Return the [X, Y] coordinate for the center point of the cell that contains the specified text.  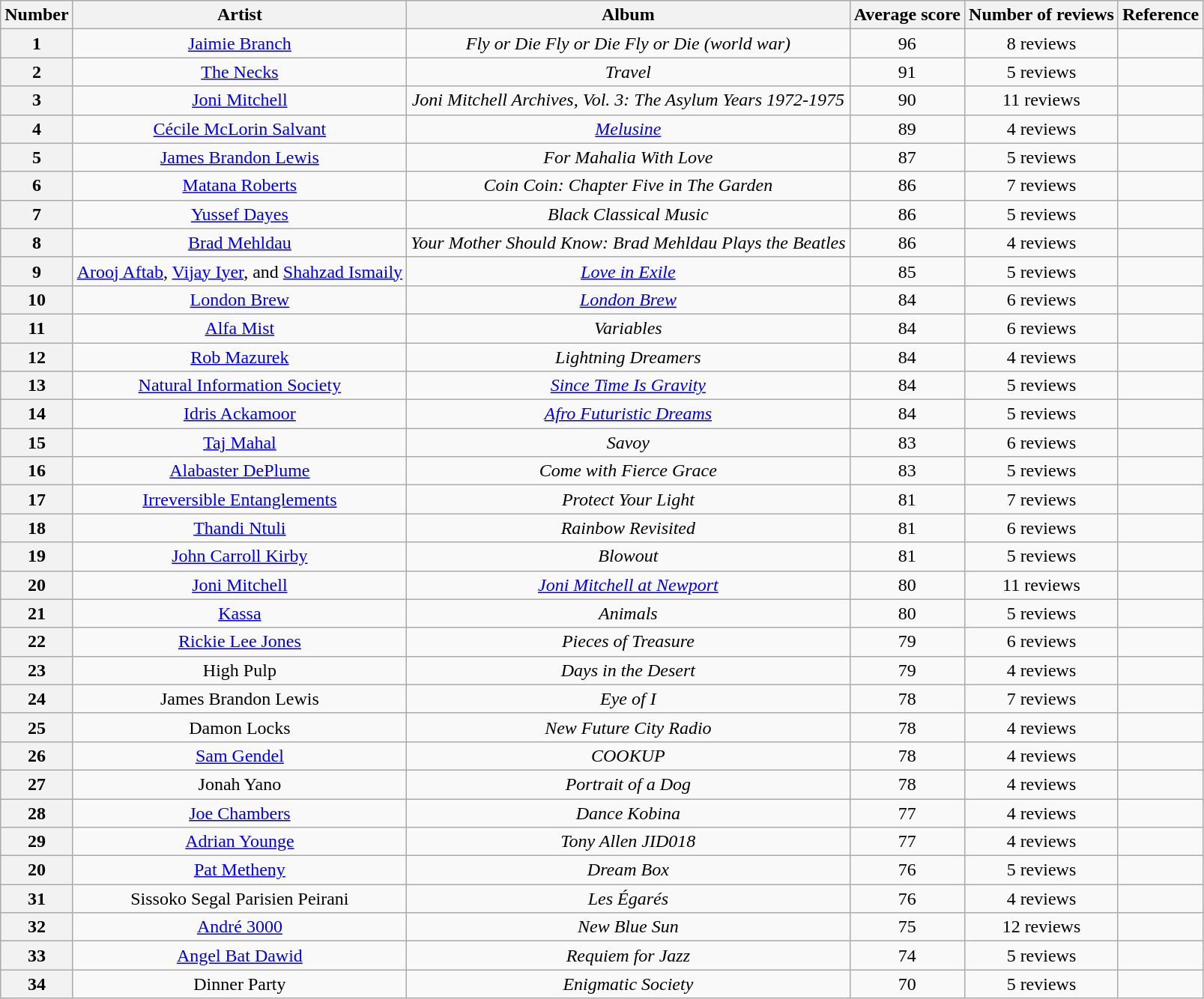
11 [37, 328]
9 [37, 271]
15 [37, 443]
10 [37, 300]
Jaimie Branch [240, 43]
Joni Mitchell at Newport [628, 585]
1 [37, 43]
Les Égarés [628, 899]
8 [37, 243]
Cécile McLorin Salvant [240, 129]
18 [37, 528]
Idris Ackamoor [240, 414]
23 [37, 670]
Joni Mitchell Archives, Vol. 3: The Asylum Years 1972-1975 [628, 100]
Rickie Lee Jones [240, 642]
2 [37, 72]
12 reviews [1041, 927]
4 [37, 129]
Melusine [628, 129]
28 [37, 813]
85 [907, 271]
Days in the Desert [628, 670]
Joe Chambers [240, 813]
Yussef Dayes [240, 214]
Enigmatic Society [628, 984]
Arooj Aftab, Vijay Iyer, and Shahzad Ismaily [240, 271]
Variables [628, 328]
8 reviews [1041, 43]
96 [907, 43]
70 [907, 984]
Matana Roberts [240, 186]
29 [37, 842]
Eye of I [628, 699]
New Blue Sun [628, 927]
Since Time Is Gravity [628, 386]
John Carroll Kirby [240, 556]
7 [37, 214]
22 [37, 642]
3 [37, 100]
Album [628, 15]
The Necks [240, 72]
34 [37, 984]
Love in Exile [628, 271]
Irreversible Entanglements [240, 499]
16 [37, 471]
Number of reviews [1041, 15]
Alfa Mist [240, 328]
5 [37, 157]
Adrian Younge [240, 842]
27 [37, 784]
6 [37, 186]
Pat Metheny [240, 870]
75 [907, 927]
Pieces of Treasure [628, 642]
Your Mother Should Know: Brad Mehldau Plays the Beatles [628, 243]
Lightning Dreamers [628, 357]
Rob Mazurek [240, 357]
Tony Allen JID018 [628, 842]
Rainbow Revisited [628, 528]
Kassa [240, 613]
74 [907, 956]
Come with Fierce Grace [628, 471]
91 [907, 72]
Coin Coin: Chapter Five in The Garden [628, 186]
31 [37, 899]
89 [907, 129]
Portrait of a Dog [628, 784]
Animals [628, 613]
33 [37, 956]
Fly or Die Fly or Die Fly or Die (world war) [628, 43]
21 [37, 613]
Afro Futuristic Dreams [628, 414]
87 [907, 157]
12 [37, 357]
Jonah Yano [240, 784]
Blowout [628, 556]
Travel [628, 72]
Angel Bat Dawid [240, 956]
André 3000 [240, 927]
Sam Gendel [240, 756]
For Mahalia With Love [628, 157]
Reference [1160, 15]
Dream Box [628, 870]
COOKUP [628, 756]
14 [37, 414]
Black Classical Music [628, 214]
Natural Information Society [240, 386]
Dance Kobina [628, 813]
Savoy [628, 443]
Thandi Ntuli [240, 528]
13 [37, 386]
24 [37, 699]
Taj Mahal [240, 443]
Average score [907, 15]
Number [37, 15]
Brad Mehldau [240, 243]
High Pulp [240, 670]
Artist [240, 15]
32 [37, 927]
90 [907, 100]
17 [37, 499]
26 [37, 756]
Dinner Party [240, 984]
19 [37, 556]
Requiem for Jazz [628, 956]
Protect Your Light [628, 499]
Damon Locks [240, 727]
Sissoko Segal Parisien Peirani [240, 899]
Alabaster DePlume [240, 471]
New Future City Radio [628, 727]
25 [37, 727]
